Output the [X, Y] coordinate of the center of the cell containing the given text.  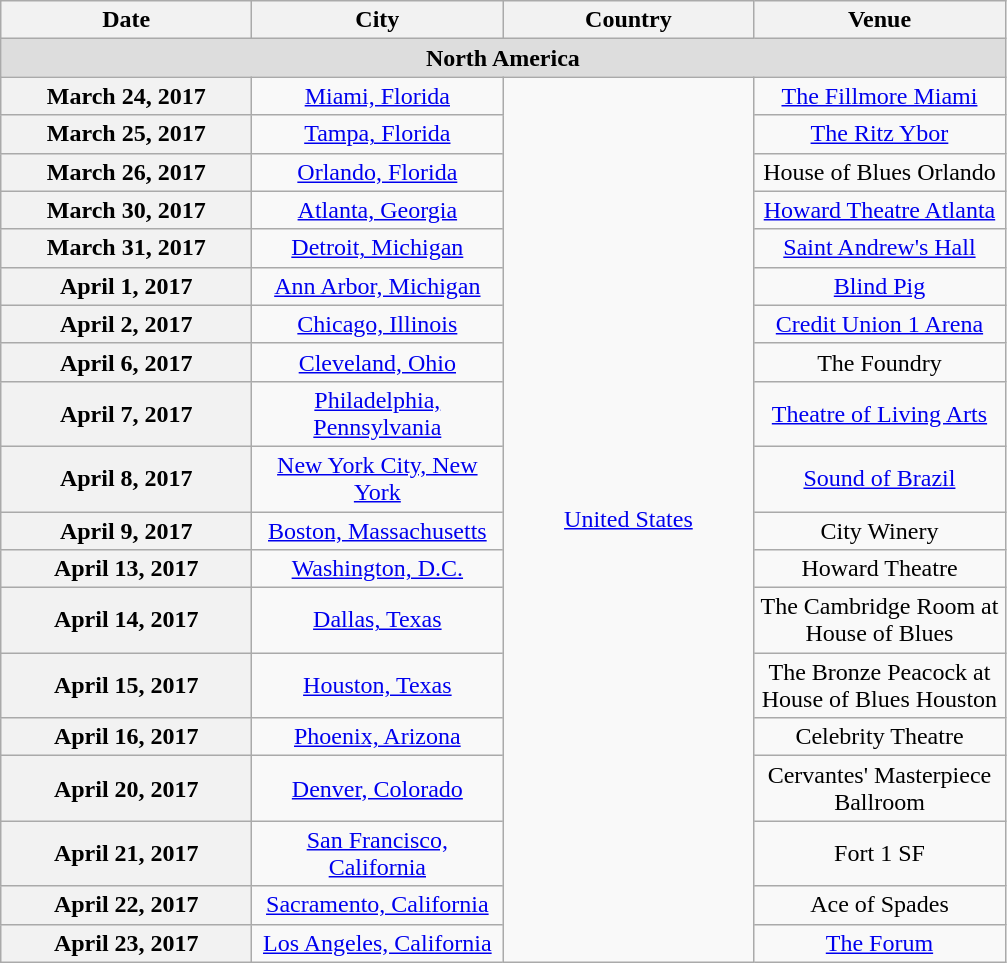
Dallas, Texas [378, 620]
Tampa, Florida [378, 134]
North America [503, 58]
Saint Andrew's Hall [880, 248]
Philadelphia, Pennsylvania [378, 414]
April 8, 2017 [126, 478]
April 23, 2017 [126, 943]
City Winery [880, 531]
Howard Theatre [880, 569]
March 26, 2017 [126, 172]
Sound of Brazil [880, 478]
Houston, Texas [378, 686]
Miami, Florida [378, 96]
March 25, 2017 [126, 134]
New York City, New York [378, 478]
April 2, 2017 [126, 324]
The Forum [880, 943]
The Fillmore Miami [880, 96]
April 13, 2017 [126, 569]
April 15, 2017 [126, 686]
March 24, 2017 [126, 96]
Credit Union 1 Arena [880, 324]
The Bronze Peacock at House of Blues Houston [880, 686]
Date [126, 20]
April 21, 2017 [126, 854]
Ann Arbor, Michigan [378, 286]
Cervantes' Masterpiece Ballroom [880, 788]
April 14, 2017 [126, 620]
Blind Pig [880, 286]
April 16, 2017 [126, 737]
April 9, 2017 [126, 531]
Theatre of Living Arts [880, 414]
April 7, 2017 [126, 414]
Country [628, 20]
Atlanta, Georgia [378, 210]
April 6, 2017 [126, 362]
The Cambridge Room at House of Blues [880, 620]
Orlando, Florida [378, 172]
April 22, 2017 [126, 905]
April 1, 2017 [126, 286]
San Francisco, California [378, 854]
Washington, D.C. [378, 569]
The Ritz Ybor [880, 134]
Venue [880, 20]
March 30, 2017 [126, 210]
The Foundry [880, 362]
Denver, Colorado [378, 788]
Howard Theatre Atlanta [880, 210]
House of Blues Orlando [880, 172]
Fort 1 SF [880, 854]
April 20, 2017 [126, 788]
Cleveland, Ohio [378, 362]
Detroit, Michigan [378, 248]
United States [628, 520]
Boston, Massachusetts [378, 531]
Ace of Spades [880, 905]
Sacramento, California [378, 905]
Phoenix, Arizona [378, 737]
City [378, 20]
Celebrity Theatre [880, 737]
Chicago, Illinois [378, 324]
March 31, 2017 [126, 248]
Los Angeles, California [378, 943]
